Find where the given text appears and provide that cell's center as [X, Y] coordinate. 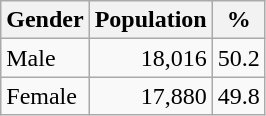
Population [150, 20]
17,880 [150, 96]
50.2 [238, 58]
% [238, 20]
Male [45, 58]
Gender [45, 20]
49.8 [238, 96]
18,016 [150, 58]
Female [45, 96]
